Scan for the cell matching the given text and deliver its (x, y) coordinate at center. 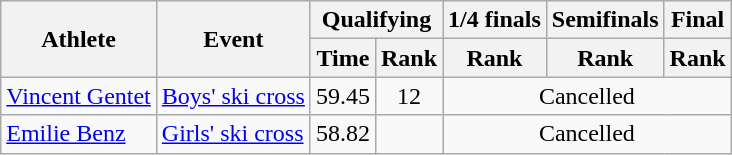
1/4 finals (495, 20)
Event (233, 39)
Girls' ski cross (233, 134)
Final (698, 20)
58.82 (342, 134)
Time (342, 58)
Vincent Gentet (79, 96)
59.45 (342, 96)
Semifinals (605, 20)
12 (408, 96)
Qualifying (376, 20)
Boys' ski cross (233, 96)
Emilie Benz (79, 134)
Athlete (79, 39)
